Determine the (X, Y) coordinate at the center of the cell enclosing the given text.  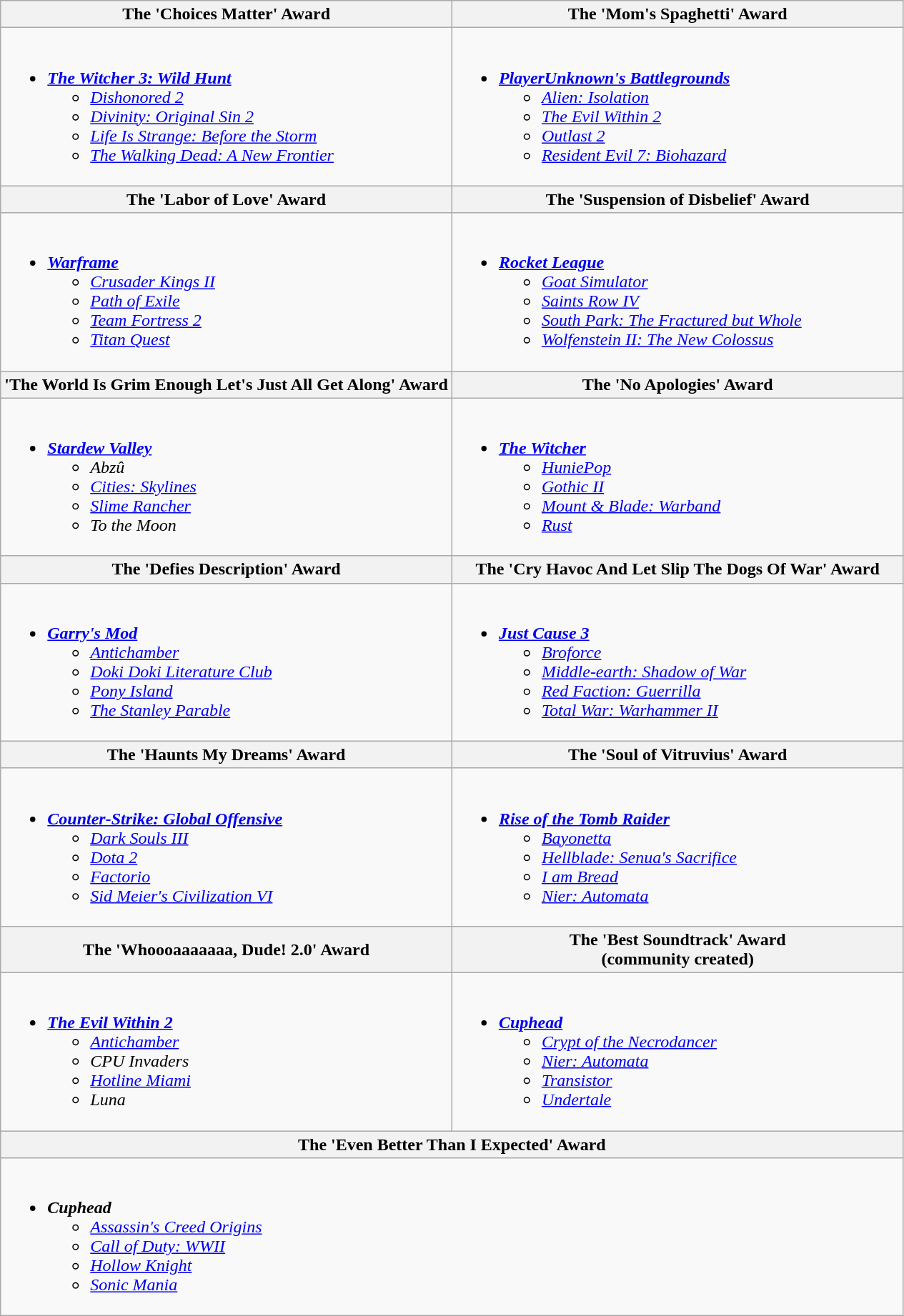
The 'Haunts My Dreams' Award (227, 754)
The 'Even Better Than I Expected' Award (452, 1144)
Garry's ModAntichamberDoki Doki Literature ClubPony IslandThe Stanley Parable (227, 662)
The Witcher 3: Wild HuntDishonored 2Divinity: Original Sin 2Life Is Strange: Before the StormThe Walking Dead: A New Frontier (227, 107)
The 'Whoooaaaaaaa, Dude! 2.0' Award (227, 949)
The 'No Apologies' Award (677, 384)
Rise of the Tomb RaiderBayonettaHellblade: Senua's SacrificeI am BreadNier: Automata (677, 847)
Counter-Strike: Global OffensiveDark Souls IIIDota 2FactorioSid Meier's Civilization VI (227, 847)
The 'Soul of Vitruvius' Award (677, 754)
PlayerUnknown's BattlegroundsAlien: IsolationThe Evil Within 2Outlast 2Resident Evil 7: Biohazard (677, 107)
The 'Best Soundtrack' Award(community created) (677, 949)
Rocket LeagueGoat SimulatorSaints Row IVSouth Park: The Fractured but WholeWolfenstein II: The New Colossus (677, 291)
The 'Mom's Spaghetti' Award (677, 14)
Stardew ValleyAbzûCities: SkylinesSlime RancherTo the Moon (227, 477)
The 'Labor of Love' Award (227, 199)
The 'Cry Havoc And Let Slip The Dogs Of War' Award (677, 569)
The Evil Within 2AntichamberCPU InvadersHotline MiamiLuna (227, 1052)
'The World Is Grim Enough Let's Just All Get Along' Award (227, 384)
WarframeCrusader Kings IIPath of ExileTeam Fortress 2Titan Quest (227, 291)
CupheadCrypt of the NecrodancerNier: AutomataTransistorUndertale (677, 1052)
Just Cause 3BroforceMiddle-earth: Shadow of WarRed Faction: GuerrillaTotal War: Warhammer II (677, 662)
CupheadAssassin's Creed OriginsCall of Duty: WWIIHollow KnightSonic Mania (452, 1237)
The WitcherHuniePopGothic IIMount & Blade: WarbandRust (677, 477)
The 'Defies Description' Award (227, 569)
The 'Suspension of Disbelief' Award (677, 199)
The 'Choices Matter' Award (227, 14)
